Return the (x, y) coordinate for the center point of the cell that contains the specified text.  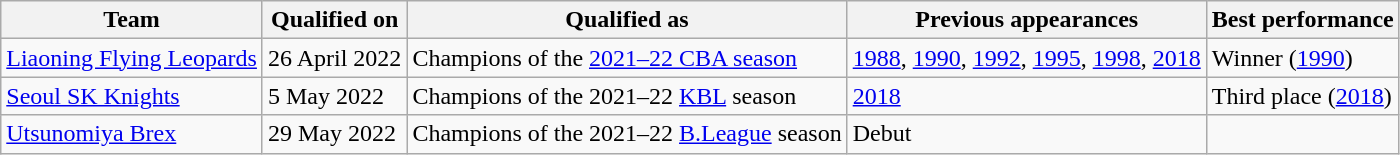
2018 (1026, 96)
26 April 2022 (334, 58)
Utsunomiya Brex (132, 134)
1988, 1990, 1992, 1995, 1998, 2018 (1026, 58)
5 May 2022 (334, 96)
Team (132, 20)
29 May 2022 (334, 134)
Winner (1990) (1302, 58)
Best performance (1302, 20)
Debut (1026, 134)
Seoul SK Knights (132, 96)
Champions of the 2021–22 KBL season (627, 96)
Liaoning Flying Leopards (132, 58)
Qualified as (627, 20)
Previous appearances (1026, 20)
Champions of the 2021–22 CBA season (627, 58)
Champions of the 2021–22 B.League season (627, 134)
Third place (2018) (1302, 96)
Qualified on (334, 20)
